Determine the [x, y] coordinate at the center of the cell enclosing the given text.  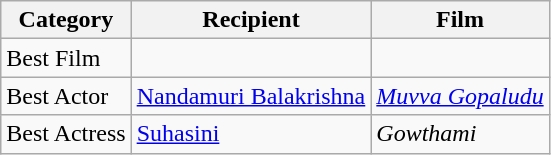
Best Actor [66, 96]
Gowthami [460, 134]
Best Film [66, 58]
Suhasini [251, 134]
Recipient [251, 20]
Film [460, 20]
Nandamuri Balakrishna [251, 96]
Category [66, 20]
Muvva Gopaludu [460, 96]
Best Actress [66, 134]
